Capture the cell that displays the provided text and extract its [X, Y] central coordinate. 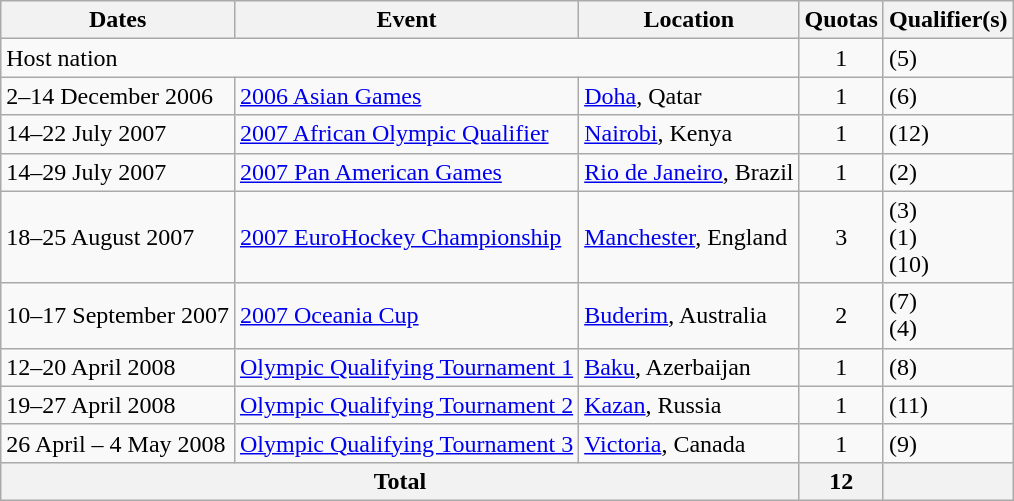
14–29 July 2007 [118, 172]
Dates [118, 20]
(3) (1) (10) [948, 237]
2007 Pan American Games [406, 172]
2–14 December 2006 [118, 96]
Host nation [400, 58]
Manchester, England [689, 237]
Quotas [841, 20]
3 [841, 237]
12 [841, 481]
Buderim, Australia [689, 316]
Kazan, Russia [689, 405]
(11) [948, 405]
Baku, Azerbaijan [689, 367]
Doha, Qatar [689, 96]
2 [841, 316]
(6) [948, 96]
2007 African Olympic Qualifier [406, 134]
19–27 April 2008 [118, 405]
(8) [948, 367]
2007 EuroHockey Championship [406, 237]
18–25 August 2007 [118, 237]
(12) [948, 134]
Total [400, 481]
(7) (4) [948, 316]
Victoria, Canada [689, 443]
12–20 April 2008 [118, 367]
26 April – 4 May 2008 [118, 443]
Nairobi, Kenya [689, 134]
(9) [948, 443]
10–17 September 2007 [118, 316]
(2) [948, 172]
Olympic Qualifying Tournament 1 [406, 367]
Qualifier(s) [948, 20]
Olympic Qualifying Tournament 2 [406, 405]
Olympic Qualifying Tournament 3 [406, 443]
Location [689, 20]
(5) [948, 58]
Event [406, 20]
2007 Oceania Cup [406, 316]
2006 Asian Games [406, 96]
14–22 July 2007 [118, 134]
Rio de Janeiro, Brazil [689, 172]
